Pinpoint the cell where the given text exists, returning its [x, y] midpoint coordinate. 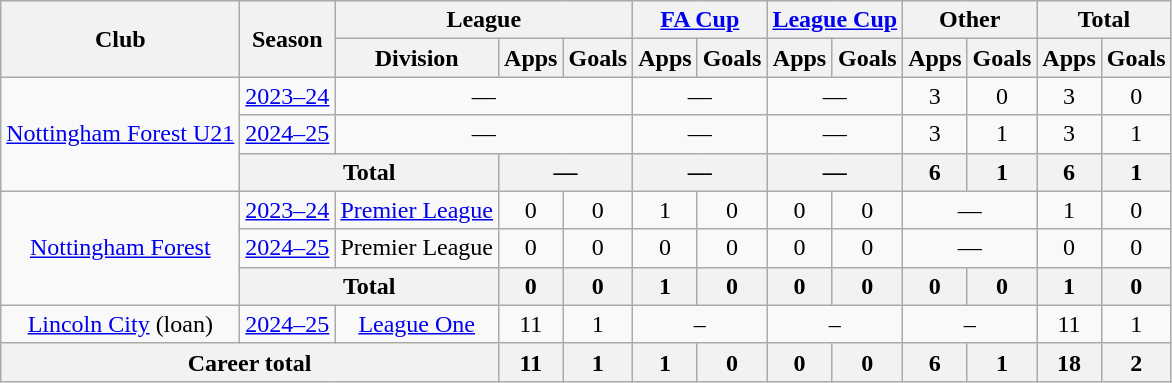
Division [417, 58]
Nottingham Forest [120, 248]
Other [970, 20]
18 [1069, 362]
Lincoln City (loan) [120, 324]
Season [288, 39]
Club [120, 39]
2 [1136, 362]
League [484, 20]
Nottingham Forest U21 [120, 134]
FA Cup [700, 20]
League One [417, 324]
League Cup [835, 20]
Career total [250, 362]
